Pinpoint the cell where the given text exists, returning its (x, y) midpoint coordinate. 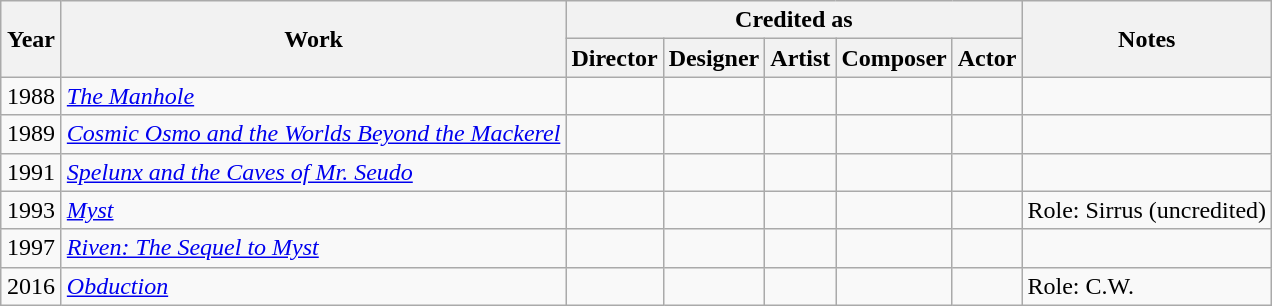
Work (314, 39)
Myst (314, 210)
Year (32, 39)
Obduction (314, 286)
1997 (32, 248)
1988 (32, 96)
1989 (32, 134)
Cosmic Osmo and the Worlds Beyond the Mackerel (314, 134)
Composer (894, 58)
Director (614, 58)
Spelunx and the Caves of Mr. Seudo (314, 172)
Actor (987, 58)
Role: C.W. (1147, 286)
1993 (32, 210)
Notes (1147, 39)
Artist (800, 58)
Designer (714, 58)
Riven: The Sequel to Myst (314, 248)
The Manhole (314, 96)
2016 (32, 286)
1991 (32, 172)
Credited as (794, 20)
Role: Sirrus (uncredited) (1147, 210)
